Output the (x, y) coordinate of the center of the cell containing the given text.  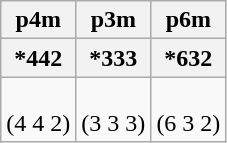
(4 4 2) (38, 110)
*333 (114, 58)
p4m (38, 20)
*442 (38, 58)
p3m (114, 20)
p6m (188, 20)
*632 (188, 58)
(3 3 3) (114, 110)
(6 3 2) (188, 110)
